Find where the given text appears and provide that cell's center as (x, y) coordinate. 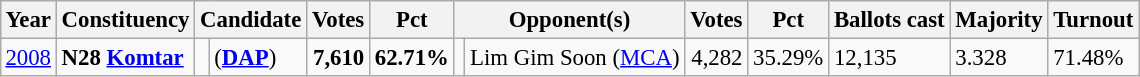
Ballots cast (890, 20)
Majority (999, 20)
Candidate (251, 20)
Constituency (125, 20)
(DAP) (258, 57)
35.29% (788, 57)
7,610 (338, 57)
Year (28, 20)
71.48% (1094, 57)
4,282 (716, 57)
Turnout (1094, 20)
2008 (28, 57)
3.328 (999, 57)
Lim Gim Soon (MCA) (575, 57)
62.71% (412, 57)
Opponent(s) (570, 20)
N28 Komtar (125, 57)
12,135 (890, 57)
